From the cell containing the given text, extract its center point as (X, Y) coordinate. 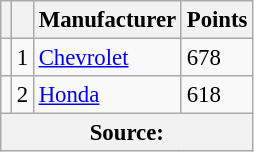
678 (216, 58)
Points (216, 20)
Chevrolet (107, 58)
2 (22, 95)
Source: (127, 133)
1 (22, 58)
Honda (107, 95)
Manufacturer (107, 20)
618 (216, 95)
